Scan for the cell matching the given text and deliver its [X, Y] coordinate at center. 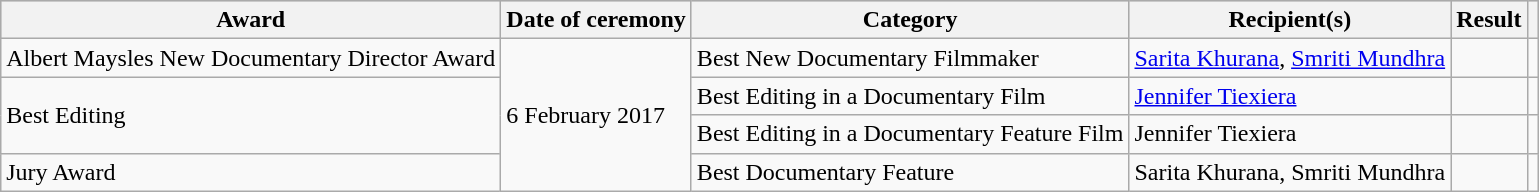
Recipient(s) [1290, 20]
Best New Documentary Filmmaker [910, 58]
Result [1489, 20]
6 February 2017 [596, 115]
Best Editing [251, 115]
Category [910, 20]
Date of ceremony [596, 20]
Albert Maysles New Documentary Director Award [251, 58]
Best Editing in a Documentary Feature Film [910, 134]
Best Editing in a Documentary Film [910, 96]
Jury Award [251, 172]
Award [251, 20]
Best Documentary Feature [910, 172]
